Detect which cell encompasses the target text, then output its (x, y) center coordinate. 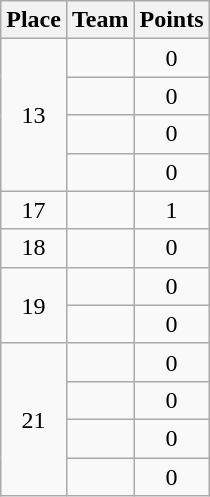
13 (34, 115)
19 (34, 305)
18 (34, 248)
Team (100, 20)
1 (172, 210)
17 (34, 210)
Points (172, 20)
Place (34, 20)
21 (34, 419)
